Search for the cell housing the specified text and yield its [x, y] center coordinate. 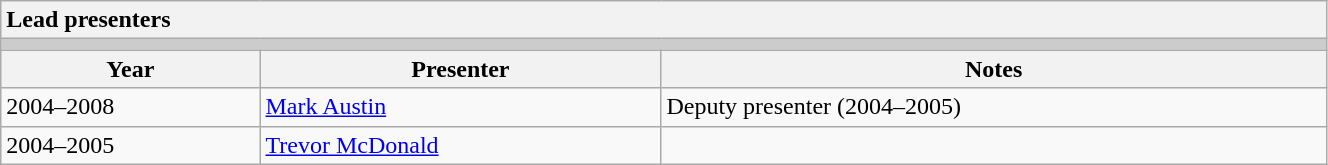
Presenter [460, 69]
2004–2008 [130, 107]
Notes [994, 69]
2004–2005 [130, 145]
Deputy presenter (2004–2005) [994, 107]
Lead presenters [664, 20]
Trevor McDonald [460, 145]
Year [130, 69]
Mark Austin [460, 107]
